For the text-containing cell, return its midpoint in [x, y] coordinate format. 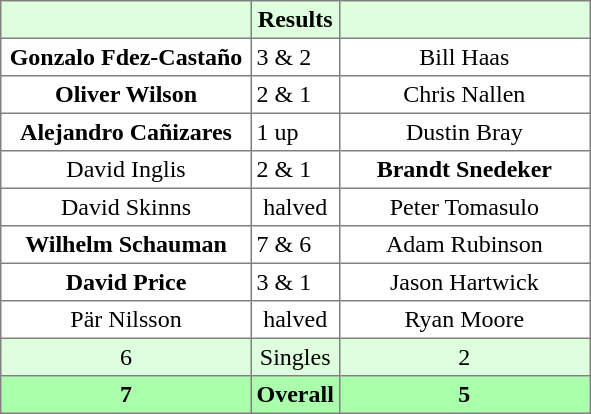
Pär Nilsson [126, 320]
2 [464, 357]
David Skinns [126, 207]
6 [126, 357]
7 [126, 395]
Oliver Wilson [126, 95]
Wilhelm Schauman [126, 245]
Brandt Snedeker [464, 170]
Chris Nallen [464, 95]
David Price [126, 282]
5 [464, 395]
Jason Hartwick [464, 282]
Results [295, 20]
Singles [295, 357]
Adam Rubinson [464, 245]
Gonzalo Fdez-Castaño [126, 57]
7 & 6 [295, 245]
Overall [295, 395]
Ryan Moore [464, 320]
David Inglis [126, 170]
3 & 1 [295, 282]
Dustin Bray [464, 132]
1 up [295, 132]
Alejandro Cañizares [126, 132]
3 & 2 [295, 57]
Bill Haas [464, 57]
Peter Tomasulo [464, 207]
